Search for the cell housing the specified text and yield its (X, Y) center coordinate. 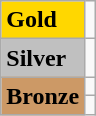
Bronze (43, 96)
Silver (43, 58)
Gold (43, 20)
